Capture the cell that displays the provided text and extract its [X, Y] central coordinate. 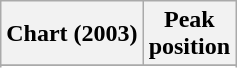
Chart (2003) [72, 34]
Peak position [189, 34]
